Return [X, Y] of the center of cell containing provided text 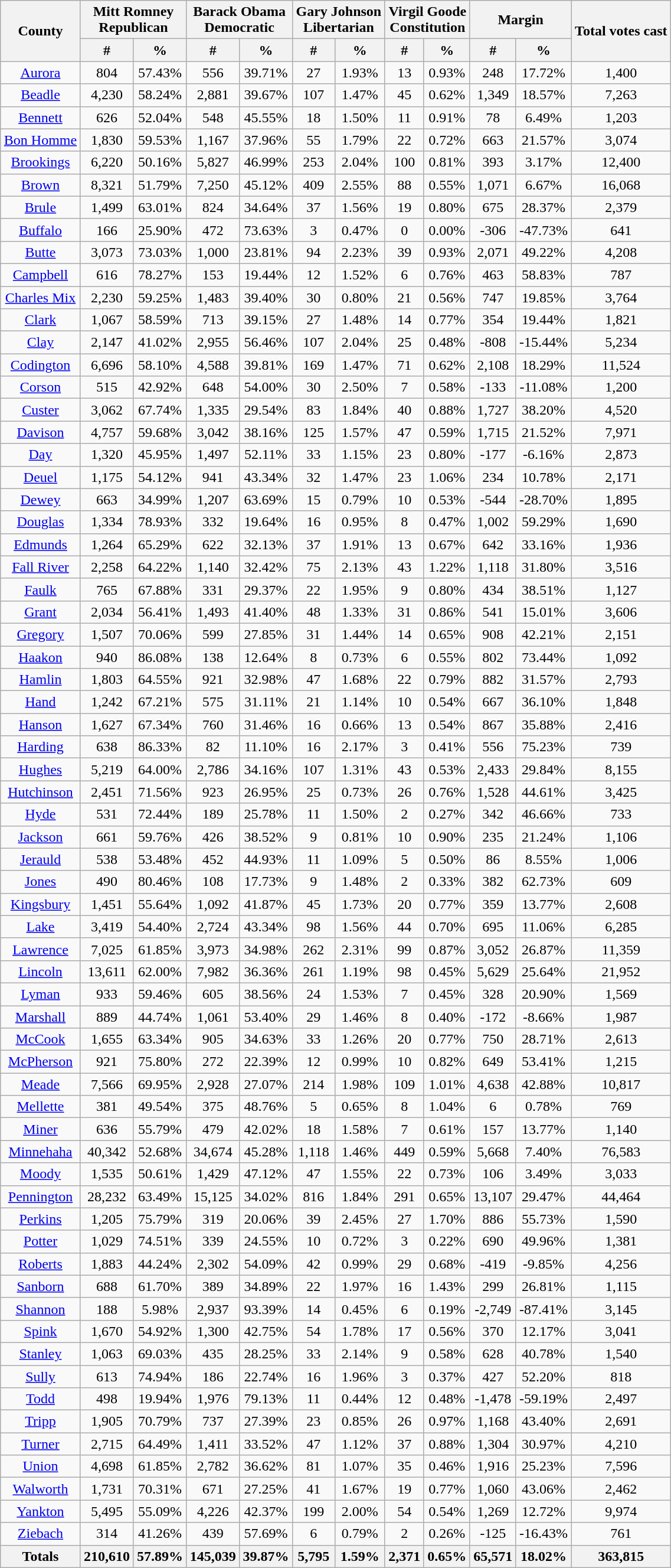
7,982 [213, 972]
6.49% [544, 118]
Mitt RomneyRepublican [133, 20]
Haakon [40, 657]
28,232 [107, 1197]
28.37% [544, 207]
6,220 [107, 162]
Buffalo [40, 230]
3,052 [493, 949]
Deuel [40, 477]
622 [213, 545]
3,425 [621, 792]
55.73% [544, 1219]
452 [213, 859]
3,033 [621, 1174]
0.00% [447, 230]
0.90% [447, 837]
-11.08% [544, 387]
1.57% [360, 432]
-172 [493, 1016]
886 [493, 1219]
381 [107, 1107]
2,881 [213, 95]
342 [493, 814]
1,106 [621, 837]
44.24% [160, 1264]
25.64% [544, 972]
78 [493, 118]
760 [213, 725]
1.53% [360, 994]
Codington [40, 365]
-808 [493, 343]
59.53% [160, 140]
1,916 [493, 1466]
1.68% [360, 680]
2,171 [621, 477]
157 [493, 1129]
0.66% [360, 725]
26.87% [544, 949]
McCook [40, 1039]
11.06% [544, 927]
210,610 [107, 1556]
Pennington [40, 1197]
1,936 [621, 545]
11.10% [266, 747]
29.54% [266, 410]
Gary JohnsonLibertarian [339, 20]
272 [213, 1062]
19.85% [544, 297]
1.67% [360, 1489]
1,483 [213, 297]
Beadle [40, 95]
262 [313, 949]
Grant [40, 612]
Perkins [40, 1219]
Brown [40, 185]
1.58% [360, 1129]
78.27% [160, 275]
649 [493, 1062]
2,782 [213, 1466]
8,155 [621, 770]
42.92% [160, 387]
5,219 [107, 770]
28.71% [544, 1039]
1.09% [360, 859]
25.78% [266, 814]
0.50% [447, 859]
63.01% [160, 207]
1,670 [107, 1331]
695 [493, 927]
43.06% [544, 1489]
-47.73% [544, 230]
54.92% [160, 1331]
50.16% [160, 162]
Totals [40, 1556]
6,285 [621, 927]
6,696 [107, 365]
1,203 [621, 118]
34.02% [266, 1197]
733 [621, 814]
804 [107, 73]
39.81% [266, 365]
0.27% [447, 814]
1,006 [621, 859]
19.64% [266, 522]
1.15% [360, 455]
54.40% [160, 927]
31.80% [544, 567]
1,207 [213, 500]
Sanborn [40, 1286]
38.20% [544, 410]
1,115 [621, 1286]
1.95% [360, 589]
Clay [40, 343]
63.34% [160, 1039]
5,668 [493, 1152]
439 [213, 1534]
Ziebach [40, 1534]
-419 [493, 1264]
7,971 [621, 432]
641 [621, 230]
Lincoln [40, 972]
2.13% [360, 567]
1,000 [213, 252]
35 [404, 1466]
1,304 [493, 1444]
80.46% [160, 882]
1,535 [107, 1174]
35.88% [544, 725]
McPherson [40, 1062]
1.59% [360, 1556]
-133 [493, 387]
Todd [40, 1399]
1.97% [360, 1286]
37.96% [266, 140]
0.19% [447, 1309]
Brule [40, 207]
13,107 [493, 1197]
17 [404, 1331]
53.40% [266, 1016]
74.51% [160, 1241]
34.99% [160, 500]
55.64% [160, 904]
1,690 [621, 522]
Sully [40, 1377]
11,524 [621, 365]
59.76% [160, 837]
359 [493, 904]
2,873 [621, 455]
32.42% [266, 567]
Union [40, 1466]
908 [493, 634]
41.26% [160, 1534]
642 [493, 545]
-28.70% [544, 500]
2.45% [360, 1219]
27.39% [266, 1422]
Hand [40, 702]
750 [493, 1039]
58.83% [544, 275]
688 [107, 1286]
33.52% [266, 1444]
933 [107, 994]
67.74% [160, 410]
Roberts [40, 1264]
923 [213, 792]
34.63% [266, 1039]
Walworth [40, 1489]
393 [493, 162]
1,071 [493, 185]
0.41% [447, 747]
County [40, 31]
1,507 [107, 634]
Hanson [40, 725]
26.95% [266, 792]
58.24% [160, 95]
613 [107, 1377]
45.12% [266, 185]
62.73% [544, 882]
354 [493, 320]
71.56% [160, 792]
39.15% [266, 320]
55 [313, 140]
616 [107, 275]
Moody [40, 1174]
299 [493, 1286]
25.90% [160, 230]
1.73% [360, 904]
39.67% [266, 95]
15.01% [544, 612]
-9.85% [544, 1264]
1,540 [621, 1354]
22.74% [266, 1377]
10,817 [621, 1084]
24 [313, 994]
5,795 [313, 1556]
93.39% [266, 1309]
86.33% [160, 747]
Tripp [40, 1422]
30.97% [544, 1444]
2,230 [107, 297]
36.62% [266, 1466]
0.87% [447, 949]
52.68% [160, 1152]
65,571 [493, 1556]
188 [107, 1309]
Jackson [40, 837]
1,528 [493, 792]
186 [213, 1377]
65.29% [160, 545]
1,167 [213, 140]
761 [621, 1534]
2,793 [621, 680]
867 [493, 725]
59.25% [160, 297]
1,127 [621, 589]
108 [213, 882]
2,071 [493, 252]
3,419 [107, 927]
21.24% [544, 837]
16,068 [621, 185]
22.39% [266, 1062]
67.88% [160, 589]
1.22% [447, 567]
Fall River [40, 567]
3,041 [621, 1331]
1,335 [213, 410]
1,264 [107, 545]
32.98% [266, 680]
4,230 [107, 95]
42.37% [266, 1511]
2,724 [213, 927]
Charles Mix [40, 297]
818 [621, 1377]
73.03% [160, 252]
11,359 [621, 949]
1,320 [107, 455]
628 [493, 1354]
45.55% [266, 118]
20.06% [266, 1219]
1,895 [621, 500]
36.10% [544, 702]
15 [313, 500]
905 [213, 1039]
Butte [40, 252]
1.79% [360, 140]
0.22% [447, 1241]
1.91% [360, 545]
Corson [40, 387]
409 [313, 185]
Meade [40, 1084]
648 [213, 387]
3,973 [213, 949]
0.33% [447, 882]
2,928 [213, 1084]
4,588 [213, 365]
575 [213, 702]
Spink [40, 1331]
49.22% [544, 252]
1,411 [213, 1444]
382 [493, 882]
106 [493, 1174]
-125 [493, 1534]
769 [621, 1107]
125 [313, 432]
7.40% [544, 1152]
-177 [493, 455]
67.21% [160, 702]
2.50% [360, 387]
99 [404, 949]
13,611 [107, 972]
0.70% [447, 927]
27.25% [266, 1489]
626 [107, 118]
434 [493, 589]
1,905 [107, 1422]
69.03% [160, 1354]
0.86% [447, 612]
1,451 [107, 904]
370 [493, 1331]
1,061 [213, 1016]
53.48% [160, 859]
145,039 [213, 1556]
29.37% [266, 589]
802 [493, 657]
2,302 [213, 1264]
941 [213, 477]
2,034 [107, 612]
57.43% [160, 73]
12.17% [544, 1331]
435 [213, 1354]
Jerauld [40, 859]
86.08% [160, 657]
3.17% [544, 162]
1,002 [493, 522]
Shannon [40, 1309]
0.95% [360, 522]
Bennett [40, 118]
Davison [40, 432]
33.16% [544, 545]
1.98% [360, 1084]
5,827 [213, 162]
1,334 [107, 522]
Margin [521, 20]
25.23% [544, 1466]
73.44% [544, 657]
1,175 [107, 477]
-87.41% [544, 1309]
44.61% [544, 792]
26.81% [544, 1286]
1.07% [360, 1466]
765 [107, 589]
1,205 [107, 1219]
Hughes [40, 770]
531 [107, 814]
2,451 [107, 792]
15,125 [213, 1197]
1,300 [213, 1331]
Edmunds [40, 545]
214 [313, 1084]
38.16% [266, 432]
319 [213, 1219]
53.41% [544, 1062]
235 [493, 837]
331 [213, 589]
1.19% [360, 972]
39.87% [266, 1556]
5,629 [493, 972]
42 [313, 1264]
1,063 [107, 1354]
64.49% [160, 1444]
63.69% [266, 500]
52.11% [266, 455]
43.40% [544, 1422]
70.06% [160, 634]
0.67% [447, 545]
314 [107, 1534]
58.10% [160, 365]
2,108 [493, 365]
7,566 [107, 1084]
42.75% [266, 1331]
70.79% [160, 1422]
1.26% [360, 1039]
70.31% [160, 1489]
3,073 [107, 252]
1.06% [447, 477]
44 [404, 927]
472 [213, 230]
28.25% [266, 1354]
Hamlin [40, 680]
1,727 [493, 410]
2,608 [621, 904]
4,520 [621, 410]
2,955 [213, 343]
339 [213, 1241]
54.09% [266, 1264]
50.61% [160, 1174]
Campbell [40, 275]
3,062 [107, 410]
8.55% [544, 859]
609 [621, 882]
Faulk [40, 589]
2.14% [360, 1354]
56.46% [266, 343]
46.99% [266, 162]
2,151 [621, 634]
2.00% [360, 1511]
46.66% [544, 814]
9,974 [621, 1511]
363,815 [621, 1556]
Lawrence [40, 949]
59.68% [160, 432]
1.96% [360, 1377]
1,627 [107, 725]
248 [493, 73]
0.82% [447, 1062]
-16.43% [544, 1534]
32.13% [266, 545]
2.23% [360, 252]
7,025 [107, 949]
21,952 [621, 972]
541 [493, 612]
1.31% [360, 770]
1,731 [107, 1489]
1.55% [360, 1174]
4,226 [213, 1511]
40 [404, 410]
73.63% [266, 230]
29.84% [544, 770]
189 [213, 814]
-306 [493, 230]
2,147 [107, 343]
81 [313, 1466]
57.69% [266, 1534]
-59.19% [544, 1399]
1,830 [107, 140]
2.31% [360, 949]
100 [404, 162]
7,263 [621, 95]
3,042 [213, 432]
690 [493, 1241]
2,786 [213, 770]
48 [313, 612]
389 [213, 1286]
-544 [493, 500]
36.36% [266, 972]
1,429 [213, 1174]
40,342 [107, 1152]
12.64% [266, 657]
328 [493, 994]
1.12% [360, 1444]
Hutchinson [40, 792]
3.49% [544, 1174]
41.87% [266, 904]
34.16% [266, 770]
67.34% [160, 725]
18.02% [544, 1556]
1,060 [493, 1489]
Lake [40, 927]
39.40% [266, 297]
-15.44% [544, 343]
45.95% [160, 455]
1.70% [447, 1219]
Bon Homme [40, 140]
Douglas [40, 522]
2,371 [404, 1556]
4,757 [107, 432]
638 [107, 747]
Custer [40, 410]
3,145 [621, 1309]
816 [313, 1197]
Clark [40, 320]
12,400 [621, 162]
426 [213, 837]
4,256 [621, 1264]
0.91% [447, 118]
375 [213, 1107]
1,803 [107, 680]
1,976 [213, 1399]
667 [493, 702]
671 [213, 1489]
2,497 [621, 1399]
599 [213, 634]
1,067 [107, 320]
1.04% [447, 1107]
0.97% [447, 1422]
787 [621, 275]
40.78% [544, 1354]
72.44% [160, 814]
Kingsbury [40, 904]
83 [313, 410]
61.70% [160, 1286]
-2,749 [493, 1309]
31.57% [544, 680]
49.96% [544, 1241]
55.79% [160, 1129]
Dewey [40, 500]
291 [404, 1197]
1.14% [360, 702]
1,883 [107, 1264]
24.55% [266, 1241]
8,321 [107, 185]
3,764 [621, 297]
79.13% [266, 1399]
82 [213, 747]
75.79% [160, 1219]
34.64% [266, 207]
1,569 [621, 994]
34.89% [266, 1286]
Yankton [40, 1511]
17.72% [544, 73]
1,400 [621, 73]
882 [493, 680]
2,462 [621, 1489]
0.37% [447, 1377]
675 [493, 207]
153 [213, 275]
332 [213, 522]
Potter [40, 1241]
0.26% [447, 1534]
38.52% [266, 837]
63.49% [160, 1197]
0.46% [447, 1466]
44,464 [621, 1197]
Brookings [40, 162]
27.07% [266, 1084]
1.43% [447, 1286]
Marshall [40, 1016]
Gregory [40, 634]
515 [107, 387]
45.28% [266, 1152]
0.68% [447, 1264]
38.51% [544, 589]
69.95% [160, 1084]
44.74% [160, 1016]
1,242 [107, 702]
0.78% [544, 1107]
52.20% [544, 1377]
0 [404, 230]
1,590 [621, 1219]
824 [213, 207]
51.79% [160, 185]
4,208 [621, 252]
3,606 [621, 612]
490 [107, 882]
17.73% [266, 882]
48.76% [266, 1107]
31.46% [266, 725]
58.59% [160, 320]
747 [493, 297]
4,638 [493, 1084]
1,381 [621, 1241]
Jones [40, 882]
64.55% [160, 680]
57.89% [160, 1556]
Mellette [40, 1107]
463 [493, 275]
42.88% [544, 1084]
1,349 [493, 95]
75.80% [160, 1062]
739 [621, 747]
29.47% [544, 1197]
1,029 [107, 1241]
42.21% [544, 634]
2,433 [493, 770]
59.29% [544, 522]
1,821 [621, 320]
Barack ObamaDemocratic [240, 20]
Day [40, 455]
2,691 [621, 1422]
0.44% [360, 1399]
889 [107, 1016]
86 [493, 859]
7,250 [213, 185]
56.41% [160, 612]
32 [313, 477]
39.71% [266, 73]
-8.66% [544, 1016]
605 [213, 994]
2,937 [213, 1309]
1,215 [621, 1062]
0.61% [447, 1129]
41.02% [160, 343]
49.54% [160, 1107]
Total votes cast [621, 31]
23.81% [266, 252]
41.40% [266, 612]
75.23% [544, 747]
261 [313, 972]
737 [213, 1422]
Aurora [40, 73]
1,168 [493, 1422]
10.78% [544, 477]
138 [213, 657]
1.33% [360, 612]
1.44% [360, 634]
88 [404, 185]
1,200 [621, 387]
-1,478 [493, 1399]
1,987 [621, 1016]
54.00% [266, 387]
18.29% [544, 365]
234 [493, 477]
55.09% [160, 1511]
5,234 [621, 343]
34.98% [266, 949]
12.72% [544, 1511]
1.93% [360, 73]
3,516 [621, 567]
74.94% [160, 1377]
Turner [40, 1444]
76,583 [621, 1152]
0.85% [360, 1422]
Harding [40, 747]
7,596 [621, 1466]
62.00% [160, 972]
18.57% [544, 95]
20.90% [544, 994]
44.93% [266, 859]
27.85% [266, 634]
4,210 [621, 1444]
199 [313, 1511]
5.98% [160, 1309]
64.00% [160, 770]
42.02% [266, 1129]
940 [107, 657]
4,698 [107, 1466]
1,493 [213, 612]
34,674 [213, 1152]
41 [313, 1489]
Hyde [40, 814]
31.11% [266, 702]
Virgil GoodeConstitution [427, 20]
75 [313, 567]
78.93% [160, 522]
2,258 [107, 567]
52.04% [160, 118]
109 [404, 1084]
166 [107, 230]
427 [493, 1377]
21.57% [544, 140]
Lyman [40, 994]
2.55% [360, 185]
54.12% [160, 477]
Minnehaha [40, 1152]
0.40% [447, 1016]
169 [313, 365]
1,715 [493, 432]
21.52% [544, 432]
1.52% [360, 275]
59.46% [160, 994]
3,074 [621, 140]
6.67% [544, 185]
94 [313, 252]
19.94% [160, 1399]
1,499 [107, 207]
449 [404, 1152]
253 [313, 162]
713 [213, 320]
1,655 [107, 1039]
1.01% [447, 1084]
2.17% [360, 747]
1,269 [493, 1511]
479 [213, 1129]
Miner [40, 1129]
Stanley [40, 1354]
38.56% [266, 994]
47.12% [266, 1174]
2,715 [107, 1444]
64.22% [160, 567]
498 [107, 1399]
548 [213, 118]
636 [107, 1129]
2,379 [621, 207]
-6.16% [544, 455]
2,416 [621, 725]
538 [107, 859]
1,848 [621, 702]
1.78% [360, 1331]
661 [107, 837]
2,613 [621, 1039]
71 [404, 365]
1,497 [213, 455]
5,495 [107, 1511]
